Scan for the cell matching the given text and deliver its (X, Y) coordinate at center. 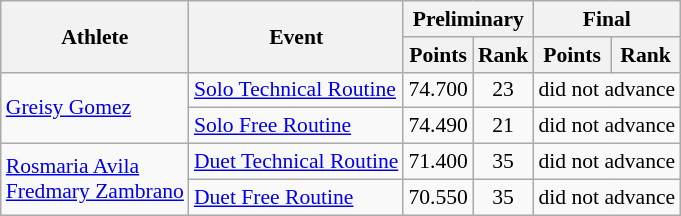
Athlete (95, 36)
70.550 (438, 197)
Rosmaria AvilaFredmary Zambrano (95, 180)
74.490 (438, 126)
Duet Free Routine (296, 197)
Event (296, 36)
Solo Free Routine (296, 126)
74.700 (438, 90)
Preliminary (468, 19)
Solo Technical Routine (296, 90)
Greisy Gomez (95, 108)
Final (606, 19)
71.400 (438, 162)
21 (504, 126)
Duet Technical Routine (296, 162)
23 (504, 90)
